Scan for the cell matching the given text and deliver its [X, Y] coordinate at center. 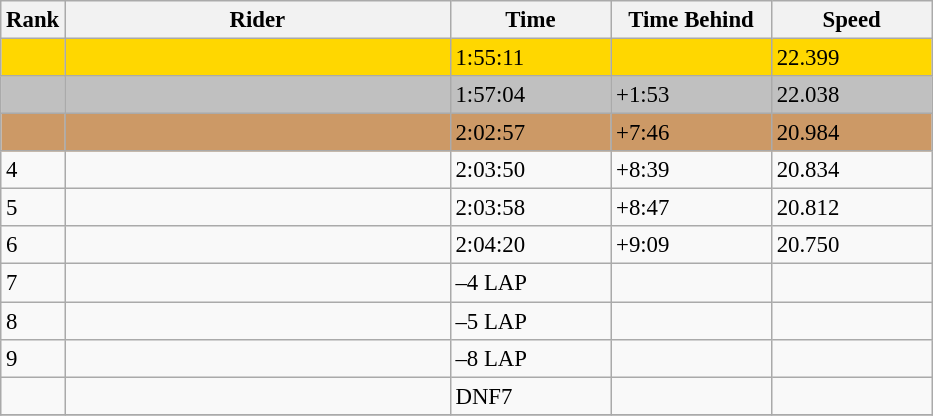
Time Behind [692, 20]
1:55:11 [530, 58]
+9:09 [692, 245]
9 [33, 358]
Speed [852, 20]
+1:53 [692, 95]
2:04:20 [530, 245]
2:03:50 [530, 170]
20.984 [852, 133]
2:02:57 [530, 133]
5 [33, 208]
6 [33, 245]
22.038 [852, 95]
Rider [258, 20]
7 [33, 283]
20.834 [852, 170]
Rank [33, 20]
–5 LAP [530, 321]
Time [530, 20]
+7:46 [692, 133]
–4 LAP [530, 283]
20.812 [852, 208]
–8 LAP [530, 358]
8 [33, 321]
22.399 [852, 58]
1:57:04 [530, 95]
+8:39 [692, 170]
4 [33, 170]
2:03:58 [530, 208]
DNF7 [530, 396]
+8:47 [692, 208]
20.750 [852, 245]
